From the cell containing the given text, extract its center point as [X, Y] coordinate. 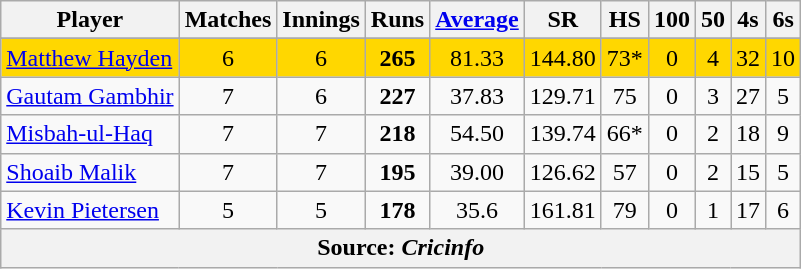
161.81 [562, 210]
126.62 [562, 172]
Matches [228, 20]
139.74 [562, 134]
Shoaib Malik [90, 172]
178 [397, 210]
18 [748, 134]
73* [624, 58]
Player [90, 20]
17 [748, 210]
32 [748, 58]
129.71 [562, 96]
75 [624, 96]
35.6 [478, 210]
218 [397, 134]
Misbah-ul-Haq [90, 134]
15 [748, 172]
Innings [321, 20]
Gautam Gambhir [90, 96]
100 [672, 20]
Average [478, 20]
Matthew Hayden [90, 58]
37.83 [478, 96]
79 [624, 210]
10 [784, 58]
195 [397, 172]
39.00 [478, 172]
1 [712, 210]
50 [712, 20]
27 [748, 96]
265 [397, 58]
4s [748, 20]
57 [624, 172]
54.50 [478, 134]
66* [624, 134]
HS [624, 20]
3 [712, 96]
6s [784, 20]
9 [784, 134]
SR [562, 20]
227 [397, 96]
4 [712, 58]
Kevin Pietersen [90, 210]
81.33 [478, 58]
Source: Cricinfo [401, 248]
144.80 [562, 58]
Runs [397, 20]
